For the text-containing cell, return its midpoint in [x, y] coordinate format. 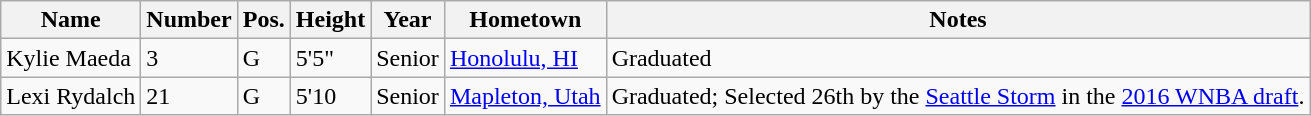
5'10 [330, 96]
Pos. [264, 20]
Lexi Rydalch [71, 96]
Graduated; Selected 26th by the Seattle Storm in the 2016 WNBA draft. [958, 96]
Notes [958, 20]
5'5" [330, 58]
Year [408, 20]
Height [330, 20]
Honolulu, HI [525, 58]
Number [189, 20]
Graduated [958, 58]
21 [189, 96]
Mapleton, Utah [525, 96]
Name [71, 20]
Kylie Maeda [71, 58]
3 [189, 58]
Hometown [525, 20]
